Return the (X, Y) coordinate for the center point of the cell that contains the specified text.  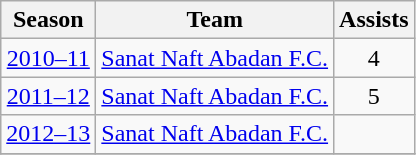
2011–12 (48, 96)
Season (48, 20)
4 (374, 58)
Assists (374, 20)
2010–11 (48, 58)
2012–13 (48, 134)
Team (215, 20)
5 (374, 96)
